Capture the cell that displays the provided text and extract its [X, Y] central coordinate. 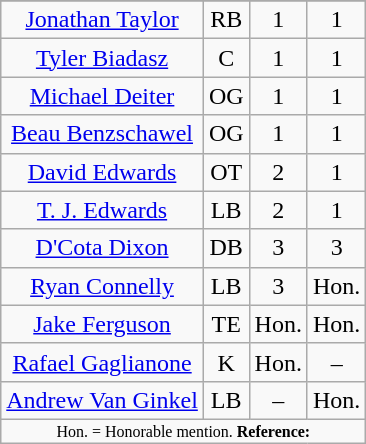
Jake Ferguson [102, 324]
T. J. Edwards [102, 210]
Tyler Biadasz [102, 58]
TE [226, 324]
Rafael Gaglianone [102, 362]
DB [226, 248]
Ryan Connelly [102, 286]
RB [226, 20]
Andrew Van Ginkel [102, 400]
Beau Benzschawel [102, 134]
Michael Deiter [102, 96]
Jonathan Taylor [102, 20]
D'Cota Dixon [102, 248]
K [226, 362]
C [226, 58]
OT [226, 172]
Hon. = Honorable mention. Reference: [184, 431]
David Edwards [102, 172]
